Provide the [X, Y] coordinate of the cell's center where the given text is located.  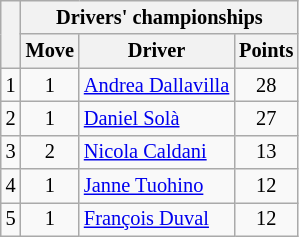
5 [11, 219]
François Duval [156, 219]
Drivers' championships [160, 17]
Driver [156, 51]
28 [266, 85]
4 [11, 186]
3 [11, 152]
Daniel Solà [156, 118]
27 [266, 118]
Move [50, 51]
13 [266, 152]
Janne Tuohino [156, 186]
Points [266, 51]
Andrea Dallavilla [156, 85]
Nicola Caldani [156, 152]
